Return (x, y) of the center of cell containing provided text 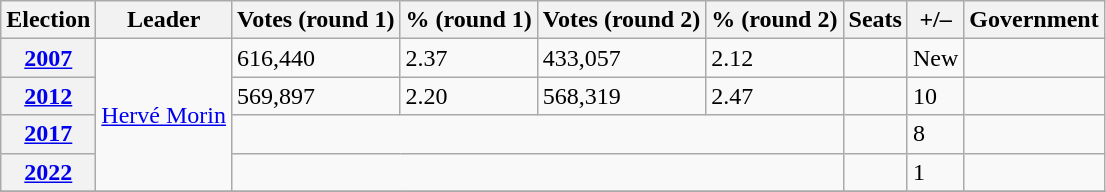
% (round 1) (468, 20)
Hervé Morin (164, 115)
569,897 (316, 96)
Leader (164, 20)
616,440 (316, 58)
Government (1034, 20)
Votes (round 2) (621, 20)
Election (48, 20)
433,057 (621, 58)
New (935, 58)
Votes (round 1) (316, 20)
2007 (48, 58)
2012 (48, 96)
568,319 (621, 96)
10 (935, 96)
2.12 (774, 58)
2.20 (468, 96)
% (round 2) (774, 20)
Seats (875, 20)
1 (935, 172)
2.47 (774, 96)
2022 (48, 172)
2.37 (468, 58)
2017 (48, 134)
+/– (935, 20)
8 (935, 134)
